Search for the cell housing the specified text and yield its [X, Y] center coordinate. 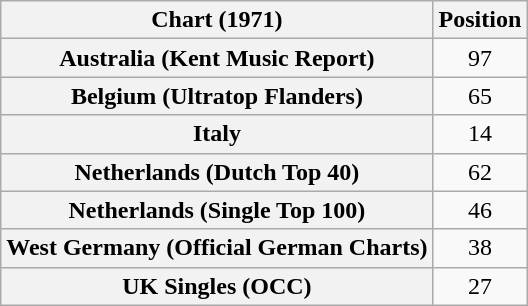
Position [480, 20]
Belgium (Ultratop Flanders) [217, 96]
62 [480, 172]
Italy [217, 134]
46 [480, 210]
Netherlands (Dutch Top 40) [217, 172]
14 [480, 134]
38 [480, 248]
Chart (1971) [217, 20]
UK Singles (OCC) [217, 286]
97 [480, 58]
Netherlands (Single Top 100) [217, 210]
Australia (Kent Music Report) [217, 58]
27 [480, 286]
West Germany (Official German Charts) [217, 248]
65 [480, 96]
